Find where the given text appears and provide that cell's center as (x, y) coordinate. 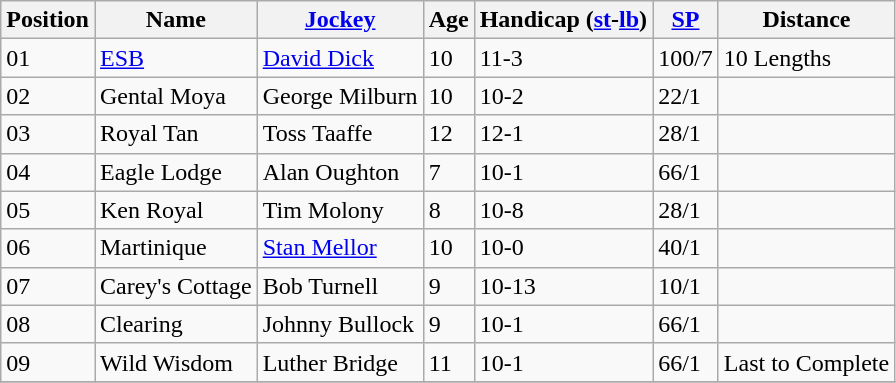
Distance (806, 20)
22/1 (686, 96)
04 (48, 172)
Tim Molony (340, 210)
09 (48, 362)
06 (48, 248)
Toss Taaffe (340, 134)
40/1 (686, 248)
Name (176, 20)
100/7 (686, 58)
Martinique (176, 248)
Wild Wisdom (176, 362)
10-0 (563, 248)
Gental Moya (176, 96)
Position (48, 20)
Royal Tan (176, 134)
Stan Mellor (340, 248)
8 (448, 210)
Alan Oughton (340, 172)
11 (448, 362)
Johnny Bullock (340, 324)
02 (48, 96)
Age (448, 20)
08 (48, 324)
Luther Bridge (340, 362)
Bob Turnell (340, 286)
10-13 (563, 286)
Jockey (340, 20)
Eagle Lodge (176, 172)
11-3 (563, 58)
Ken Royal (176, 210)
Handicap (st-lb) (563, 20)
Last to Complete (806, 362)
05 (48, 210)
Carey's Cottage (176, 286)
7 (448, 172)
10-2 (563, 96)
10/1 (686, 286)
01 (48, 58)
ESB (176, 58)
10-8 (563, 210)
George Milburn (340, 96)
Clearing (176, 324)
SP (686, 20)
07 (48, 286)
10 Lengths (806, 58)
David Dick (340, 58)
03 (48, 134)
12-1 (563, 134)
12 (448, 134)
